Return (X, Y) of the center of cell containing provided text 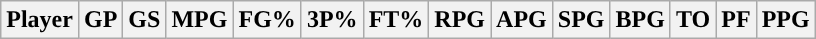
MPG (200, 20)
FG% (267, 20)
PPG (786, 20)
BPG (640, 20)
APG (522, 20)
3P% (332, 20)
SPG (581, 20)
RPG (460, 20)
PF (736, 20)
Player (40, 20)
GP (100, 20)
FT% (396, 20)
GS (144, 20)
TO (692, 20)
